From the cell containing the given text, extract its center point as (x, y) coordinate. 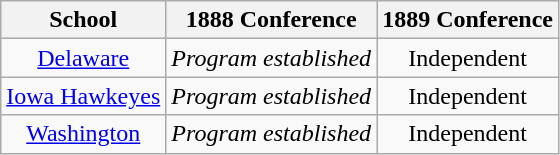
Washington (84, 134)
1889 Conference (468, 20)
Delaware (84, 58)
1888 Conference (272, 20)
School (84, 20)
Iowa Hawkeyes (84, 96)
